Search for the cell housing the specified text and yield its [x, y] center coordinate. 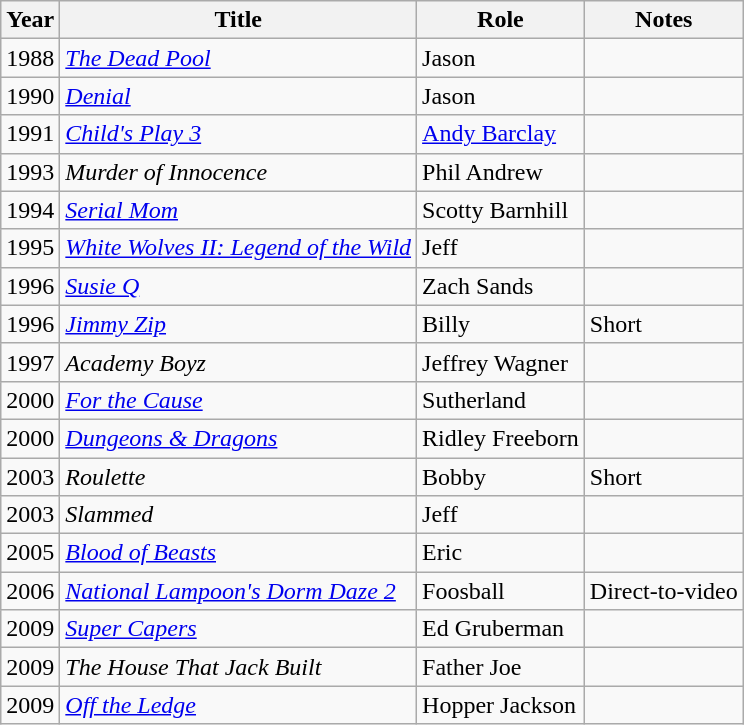
Eric [501, 553]
Ridley Freeborn [501, 438]
The Dead Pool [238, 58]
Andy Barclay [501, 134]
Slammed [238, 515]
Role [501, 20]
Father Joe [501, 667]
Notes [664, 20]
Serial Mom [238, 210]
Hopper Jackson [501, 705]
Murder of Innocence [238, 172]
1994 [30, 210]
Ed Gruberman [501, 629]
Jimmy Zip [238, 324]
National Lampoon's Dorm Daze 2 [238, 591]
Off the Ledge [238, 705]
Direct-to-video [664, 591]
Super Capers [238, 629]
Year [30, 20]
1993 [30, 172]
Title [238, 20]
Susie Q [238, 286]
1995 [30, 248]
Billy [501, 324]
Zach Sands [501, 286]
Denial [238, 96]
Jeffrey Wagner [501, 362]
Sutherland [501, 400]
1997 [30, 362]
1991 [30, 134]
2005 [30, 553]
White Wolves II: Legend of the Wild [238, 248]
For the Cause [238, 400]
Dungeons & Dragons [238, 438]
The House That Jack Built [238, 667]
1990 [30, 96]
Child's Play 3 [238, 134]
Academy Boyz [238, 362]
Blood of Beasts [238, 553]
Bobby [501, 477]
1988 [30, 58]
Scotty Barnhill [501, 210]
2006 [30, 591]
Roulette [238, 477]
Foosball [501, 591]
Phil Andrew [501, 172]
